Scan for the cell matching the given text and deliver its (X, Y) coordinate at center. 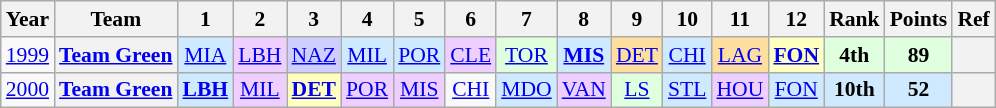
Team (116, 19)
Year (28, 19)
2000 (28, 90)
STL (688, 90)
Ref (973, 19)
6 (470, 19)
LAG (740, 55)
52 (919, 90)
CLE (470, 55)
VAN (584, 90)
3 (314, 19)
11 (740, 19)
10th (854, 90)
9 (637, 19)
LS (637, 90)
TOR (526, 55)
10 (688, 19)
MIA (205, 55)
7 (526, 19)
NAZ (314, 55)
89 (919, 55)
8 (584, 19)
Rank (854, 19)
5 (419, 19)
Points (919, 19)
1 (205, 19)
4th (854, 55)
12 (796, 19)
MDO (526, 90)
HOU (740, 90)
1999 (28, 55)
4 (367, 19)
2 (260, 19)
